Determine the [X, Y] coordinate at the center of the cell enclosing the given text.  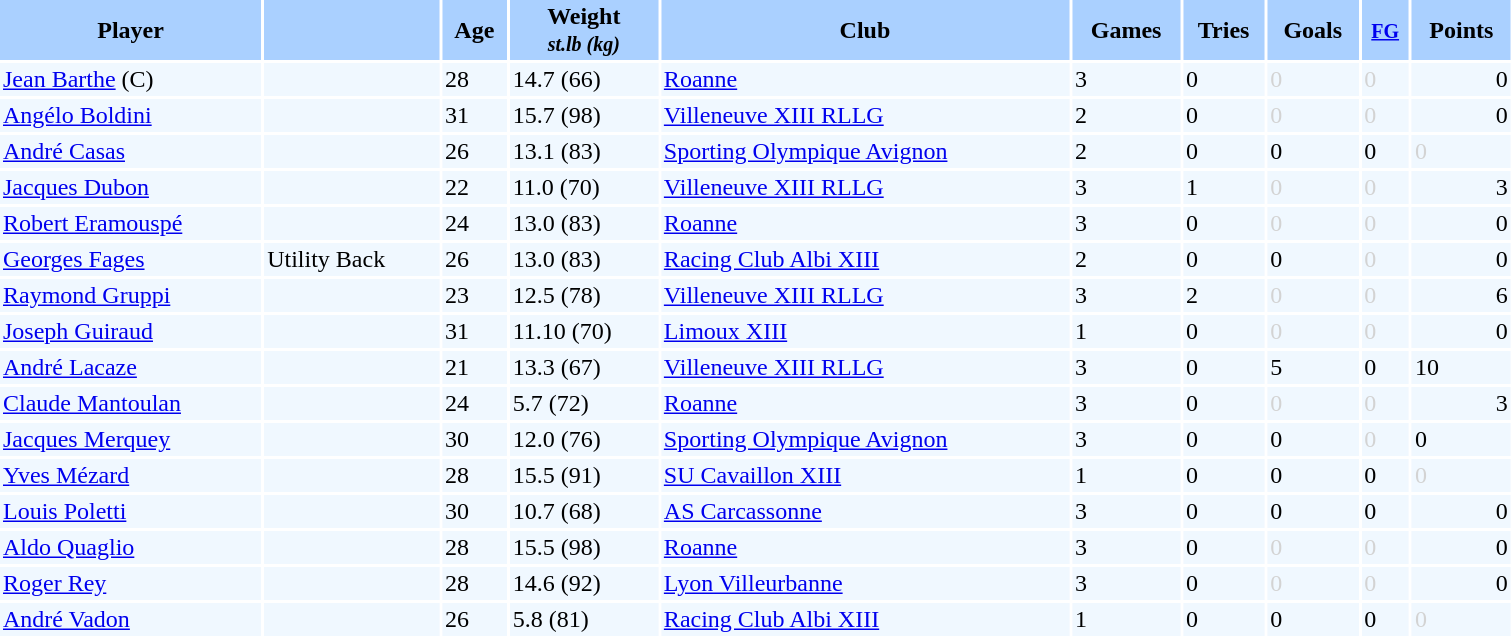
Jacques Merquey [130, 440]
6 [1462, 296]
Points [1462, 30]
Utility Back [352, 260]
Games [1126, 30]
15.7 (98) [584, 116]
15.5 (98) [584, 548]
5 [1312, 368]
Club [865, 30]
Jacques Dubon [130, 188]
21 [474, 368]
11.0 (70) [584, 188]
Georges Fages [130, 260]
Limoux XIII [865, 332]
Player [130, 30]
AS Carcassonne [865, 512]
15.5 (91) [584, 476]
13.3 (67) [584, 368]
Claude Mantoulan [130, 404]
Angélo Boldini [130, 116]
André Casas [130, 152]
10 [1462, 368]
Robert Eramouspé [130, 224]
22 [474, 188]
SU Cavaillon XIII [865, 476]
Yves Mézard [130, 476]
Roger Rey [130, 584]
10.7 (68) [584, 512]
André Vadon [130, 620]
Jean Barthe (C) [130, 80]
Joseph Guiraud [130, 332]
Lyon Villeurbanne [865, 584]
Goals [1312, 30]
FG [1385, 30]
5.8 (81) [584, 620]
Louis Poletti [130, 512]
12.0 (76) [584, 440]
Tries [1224, 30]
Aldo Quaglio [130, 548]
12.5 (78) [584, 296]
14.7 (66) [584, 80]
Age [474, 30]
23 [474, 296]
11.10 (70) [584, 332]
Raymond Gruppi [130, 296]
5.7 (72) [584, 404]
13.1 (83) [584, 152]
André Lacaze [130, 368]
14.6 (92) [584, 584]
Weightst.lb (kg) [584, 30]
